Determine the (X, Y) coordinate at the center of the cell enclosing the given text.  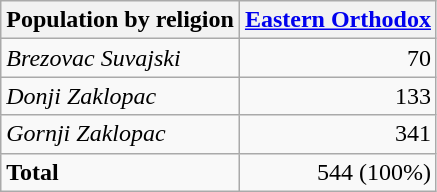
Donji Zaklopac (120, 96)
544 (100%) (338, 172)
341 (338, 134)
Eastern Orthodox (338, 20)
133 (338, 96)
Total (120, 172)
70 (338, 58)
Brezovac Suvajski (120, 58)
Population by religion (120, 20)
Gornji Zaklopac (120, 134)
